Detect which cell encompasses the target text, then output its (X, Y) center coordinate. 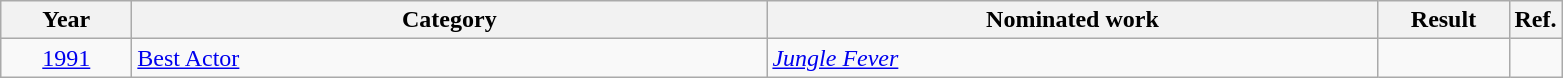
1991 (66, 58)
Category (450, 20)
Result (1444, 20)
Nominated work (1072, 20)
Best Actor (450, 58)
Jungle Fever (1072, 58)
Ref. (1536, 20)
Year (66, 20)
